Identify which cell holds the provided text, then report its [X, Y] central coordinate. 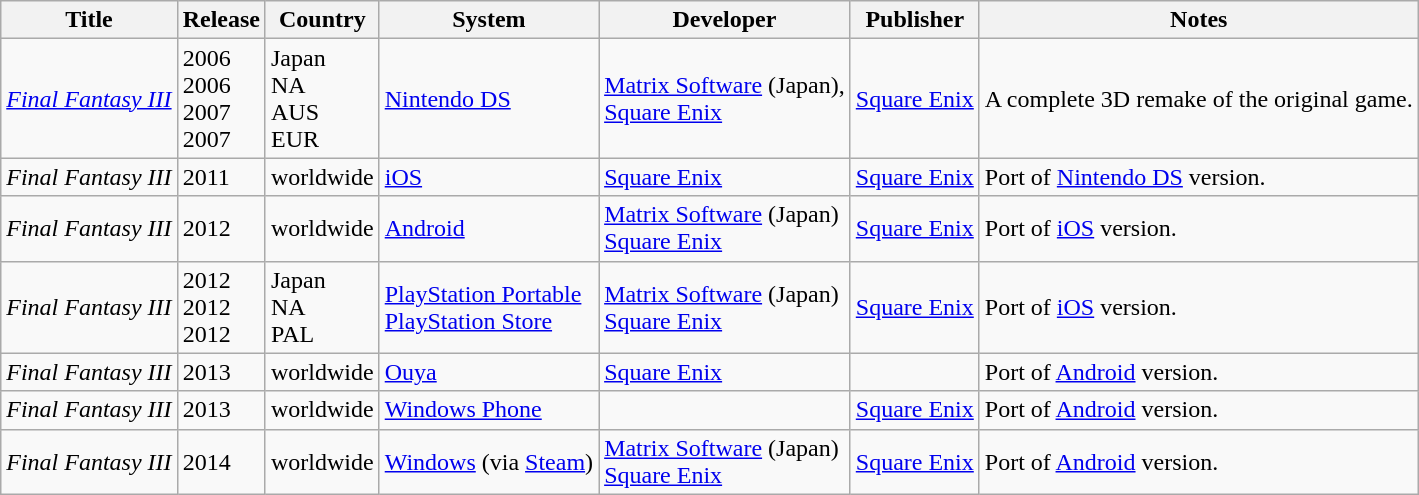
2006200620072007 [221, 98]
JapanNAPAL [322, 307]
Port of Nintendo DS version. [1198, 177]
2012 [221, 228]
Nintendo DS [488, 98]
2011 [221, 177]
A complete 3D remake of the original game. [1198, 98]
PlayStation Portable PlayStation Store [488, 307]
Notes [1198, 20]
Android [488, 228]
Windows (via Steam) [488, 462]
Country [322, 20]
Windows Phone [488, 410]
2014 [221, 462]
Publisher [914, 20]
System [488, 20]
JapanNAAUSEUR [322, 98]
Ouya [488, 372]
Release [221, 20]
201220122012 [221, 307]
iOS [488, 177]
Matrix Software (Japan),Square Enix [725, 98]
Title [89, 20]
Developer [725, 20]
